Capture the cell that displays the provided text and extract its [X, Y] central coordinate. 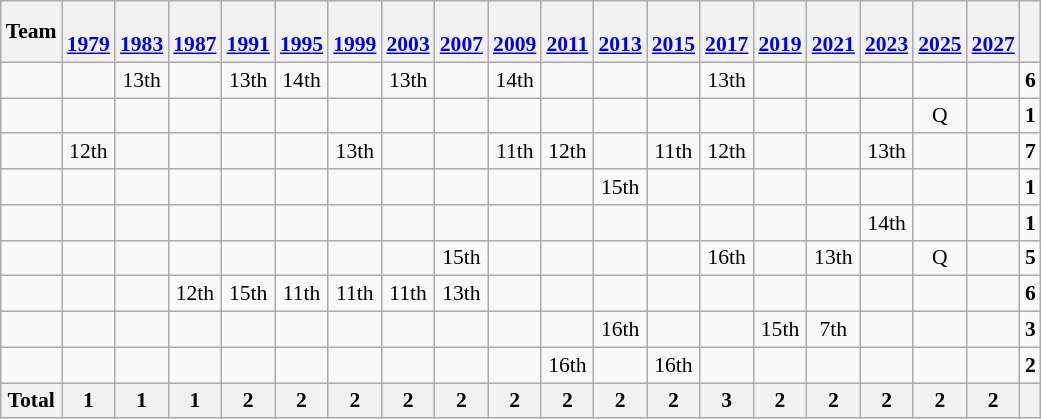
2013 [620, 32]
Team [32, 32]
2017 [726, 32]
7th [834, 330]
Total [32, 401]
2019 [780, 32]
2025 [940, 32]
1987 [194, 32]
2011 [567, 32]
7 [1030, 152]
1983 [142, 32]
1995 [302, 32]
2003 [408, 32]
1999 [354, 32]
2015 [674, 32]
1979 [88, 32]
2023 [886, 32]
2009 [514, 32]
2007 [462, 32]
5 [1030, 258]
2027 [994, 32]
2021 [834, 32]
1991 [248, 32]
